Identify which cell holds the provided text, then report its (X, Y) central coordinate. 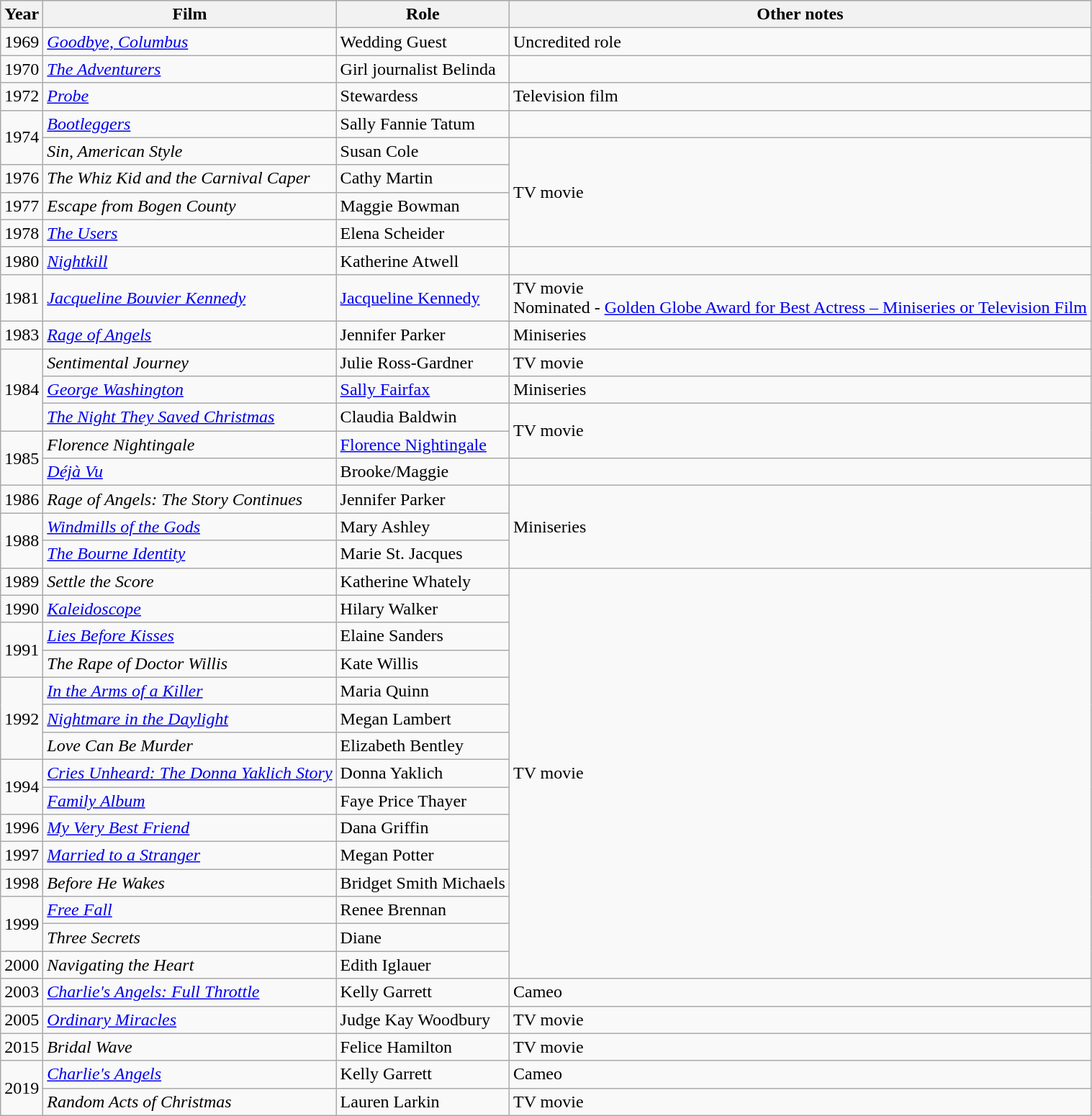
Escape from Bogen County (190, 206)
Katherine Whately (423, 581)
Megan Lambert (423, 718)
1981 (22, 298)
2015 (22, 1047)
The Users (190, 233)
1978 (22, 233)
Déjà Vu (190, 472)
2000 (22, 965)
2019 (22, 1088)
My Very Best Friend (190, 828)
TV movieNominated - Golden Globe Award for Best Actress – Miniseries or Television Film (800, 298)
Nightmare in the Daylight (190, 718)
1976 (22, 178)
Three Secrets (190, 938)
The Bourne Identity (190, 554)
The Whiz Kid and the Carnival Caper (190, 178)
Wedding Guest (423, 42)
Maria Quinn (423, 691)
Bridget Smith Michaels (423, 883)
Year (22, 14)
George Washington (190, 390)
1980 (22, 260)
1992 (22, 718)
Marie St. Jacques (423, 554)
Renee Brennan (423, 910)
Elaine Sanders (423, 636)
Elena Scheider (423, 233)
Julie Ross-Gardner (423, 362)
Cathy Martin (423, 178)
1985 (22, 458)
Nightkill (190, 260)
Megan Potter (423, 856)
Girl journalist Belinda (423, 69)
1974 (22, 137)
Navigating the Heart (190, 965)
1996 (22, 828)
Donna Yaklich (423, 773)
Dana Griffin (423, 828)
Elizabeth Bentley (423, 745)
Before He Wakes (190, 883)
Rage of Angels: The Story Continues (190, 499)
Film (190, 14)
Probe (190, 96)
The Rape of Doctor Willis (190, 663)
Settle the Score (190, 581)
Judge Kay Woodbury (423, 1020)
Faye Price Thayer (423, 801)
Other notes (800, 14)
Brooke/Maggie (423, 472)
Married to a Stranger (190, 856)
1990 (22, 609)
Maggie Bowman (423, 206)
Charlie's Angels (190, 1074)
Love Can Be Murder (190, 745)
Ordinary Miracles (190, 1020)
1969 (22, 42)
Stewardess (423, 96)
Sally Fairfax (423, 390)
Uncredited role (800, 42)
Bridal Wave (190, 1047)
Lauren Larkin (423, 1102)
The Adventurers (190, 69)
Kate Willis (423, 663)
Random Acts of Christmas (190, 1102)
1983 (22, 335)
Claudia Baldwin (423, 417)
Windmills of the Gods (190, 527)
1989 (22, 581)
Rage of Angels (190, 335)
Charlie's Angels: Full Throttle (190, 992)
2005 (22, 1020)
Cries Unheard: The Donna Yaklich Story (190, 773)
Bootleggers (190, 124)
Free Fall (190, 910)
Lies Before Kisses (190, 636)
Sentimental Journey (190, 362)
2003 (22, 992)
1998 (22, 883)
Katherine Atwell (423, 260)
1977 (22, 206)
Goodbye, Columbus (190, 42)
Diane (423, 938)
1984 (22, 389)
The Night They Saved Christmas (190, 417)
Jacqueline Bouvier Kennedy (190, 298)
Sally Fannie Tatum (423, 124)
Jacqueline Kennedy (423, 298)
1991 (22, 650)
1970 (22, 69)
Mary Ashley (423, 527)
Kaleidoscope (190, 609)
Felice Hamilton (423, 1047)
Sin, American Style (190, 151)
1988 (22, 540)
1999 (22, 924)
Susan Cole (423, 151)
1972 (22, 96)
In the Arms of a Killer (190, 691)
1997 (22, 856)
Edith Iglauer (423, 965)
Family Album (190, 801)
Hilary Walker (423, 609)
Role (423, 14)
Television film (800, 96)
1994 (22, 786)
1986 (22, 499)
